Identify which cell holds the provided text, then report its (x, y) central coordinate. 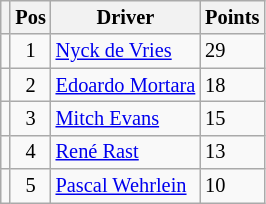
Points (232, 17)
Edoardo Mortara (126, 85)
Driver (126, 17)
Mitch Evans (126, 118)
Pos (30, 17)
Nyck de Vries (126, 51)
15 (232, 118)
4 (30, 152)
10 (232, 186)
18 (232, 85)
2 (30, 85)
13 (232, 152)
29 (232, 51)
1 (30, 51)
Pascal Wehrlein (126, 186)
3 (30, 118)
René Rast (126, 152)
5 (30, 186)
